From the cell containing the given text, extract its center point as (X, Y) coordinate. 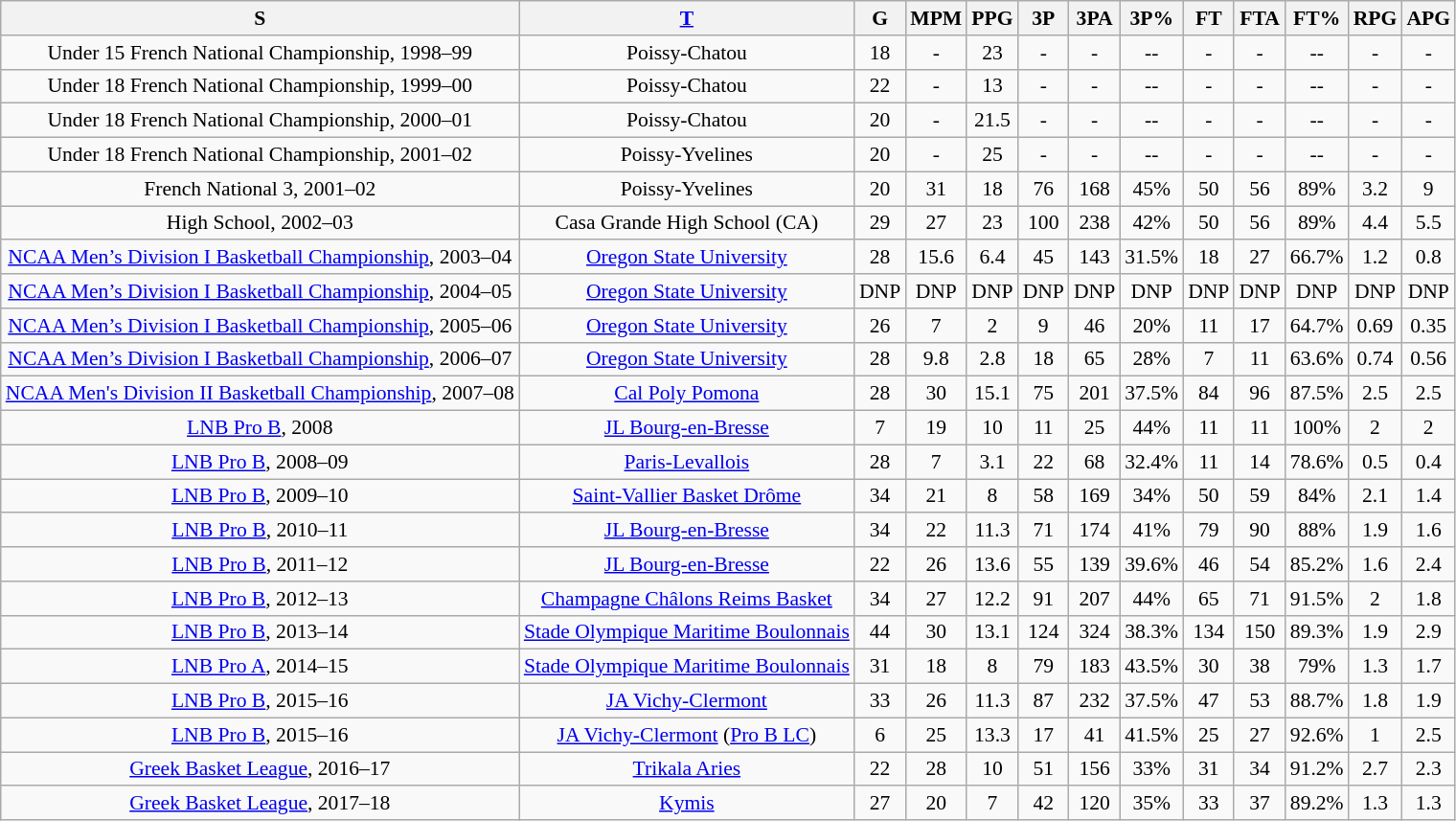
39.6% (1151, 564)
75 (1044, 394)
12.2 (992, 599)
Casa Grande High School (CA) (687, 223)
88.7% (1317, 701)
0.4 (1428, 462)
169 (1094, 496)
51 (1044, 769)
85.2% (1317, 564)
79% (1317, 667)
34% (1151, 496)
41.5% (1151, 735)
32.4% (1151, 462)
45 (1044, 258)
134 (1209, 632)
9.8 (936, 359)
15.6 (936, 258)
NCAA Men’s Division I Basketball Championship, 2003–04 (261, 258)
91 (1044, 599)
Under 18 French National Championship, 2001–02 (261, 155)
143 (1094, 258)
33% (1151, 769)
0.5 (1376, 462)
0.74 (1376, 359)
0.8 (1428, 258)
NCAA Men’s Division I Basketball Championship, 2006–07 (261, 359)
14 (1259, 462)
21.5 (992, 121)
43.5% (1151, 667)
120 (1094, 804)
15.1 (992, 394)
66.7% (1317, 258)
6.4 (992, 258)
LNB Pro B, 2010–11 (261, 531)
96 (1259, 394)
64.7% (1317, 326)
324 (1094, 632)
91.5% (1317, 599)
4.4 (1376, 223)
91.2% (1317, 769)
2.4 (1428, 564)
100 (1044, 223)
LNB Pro B, 2012–13 (261, 599)
NCAA Men's Division II Basketball Championship, 2007–08 (261, 394)
13.6 (992, 564)
RPG (1376, 18)
3P (1044, 18)
LNB Pro B, 2008–09 (261, 462)
2.7 (1376, 769)
13.1 (992, 632)
41 (1094, 735)
FT (1209, 18)
53 (1259, 701)
0.35 (1428, 326)
41% (1151, 531)
Paris-Levallois (687, 462)
42 (1044, 804)
59 (1259, 496)
PPG (992, 18)
LNB Pro B, 2009–10 (261, 496)
87 (1044, 701)
37 (1259, 804)
238 (1094, 223)
21 (936, 496)
84 (1209, 394)
100% (1317, 428)
G (879, 18)
S (261, 18)
Under 15 French National Championship, 1998–99 (261, 53)
13 (992, 86)
124 (1044, 632)
13.3 (992, 735)
Kymis (687, 804)
55 (1044, 564)
LNB Pro A, 2014–15 (261, 667)
0.69 (1376, 326)
31.5% (1151, 258)
FTA (1259, 18)
38.3% (1151, 632)
1 (1376, 735)
Under 18 French National Championship, 2000–01 (261, 121)
LNB Pro B, 2008 (261, 428)
68 (1094, 462)
1.2 (1376, 258)
6 (879, 735)
44 (879, 632)
201 (1094, 394)
78.6% (1317, 462)
45% (1151, 189)
MPM (936, 18)
89.3% (1317, 632)
APG (1428, 18)
Champagne Châlons Reims Basket (687, 599)
168 (1094, 189)
3.2 (1376, 189)
232 (1094, 701)
Saint-Vallier Basket Drôme (687, 496)
42% (1151, 223)
Under 18 French National Championship, 1999–00 (261, 86)
JA Vichy-Clermont (687, 701)
Greek Basket League, 2017–18 (261, 804)
1.4 (1428, 496)
88% (1317, 531)
63.6% (1317, 359)
3P% (1151, 18)
LNB Pro B, 2011–12 (261, 564)
58 (1044, 496)
54 (1259, 564)
1.7 (1428, 667)
92.6% (1317, 735)
90 (1259, 531)
3PA (1094, 18)
5.5 (1428, 223)
JA Vichy-Clermont (Pro B LC) (687, 735)
Greek Basket League, 2016–17 (261, 769)
Trikala Aries (687, 769)
183 (1094, 667)
20% (1151, 326)
High School, 2002–03 (261, 223)
2.9 (1428, 632)
NCAA Men’s Division I Basketball Championship, 2004–05 (261, 291)
LNB Pro B, 2013–14 (261, 632)
76 (1044, 189)
139 (1094, 564)
0.56 (1428, 359)
Cal Poly Pomona (687, 394)
T (687, 18)
35% (1151, 804)
87.5% (1317, 394)
174 (1094, 531)
19 (936, 428)
28% (1151, 359)
3.1 (992, 462)
38 (1259, 667)
NCAA Men’s Division I Basketball Championship, 2005–06 (261, 326)
84% (1317, 496)
2.3 (1428, 769)
29 (879, 223)
French National 3, 2001–02 (261, 189)
89.2% (1317, 804)
2.1 (1376, 496)
207 (1094, 599)
2.8 (992, 359)
156 (1094, 769)
150 (1259, 632)
47 (1209, 701)
FT% (1317, 18)
